Return (X, Y) of the center of cell containing provided text 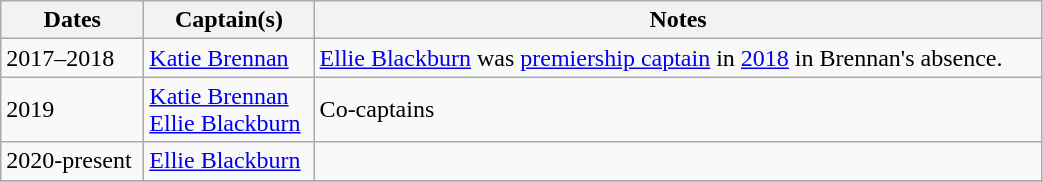
Co-captains (678, 110)
Katie BrennanEllie Blackburn (229, 110)
Ellie Blackburn (229, 161)
Notes (678, 20)
Ellie Blackburn was premiership captain in 2018 in Brennan's absence. (678, 58)
2020-present (72, 161)
Captain(s) (229, 20)
2017–2018 (72, 58)
2019 (72, 110)
Dates (72, 20)
Katie Brennan (229, 58)
